Determine the [X, Y] coordinate at the center of the cell enclosing the given text.  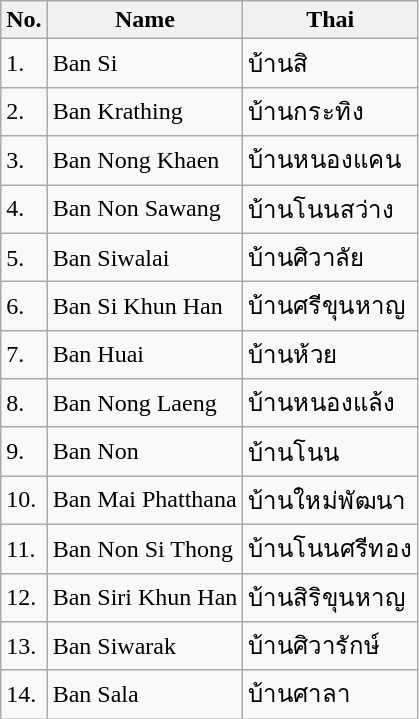
10. [24, 500]
8. [24, 404]
No. [24, 20]
9. [24, 452]
บ้านศาลา [330, 694]
1. [24, 64]
14. [24, 694]
Ban Siri Khun Han [145, 598]
บ้านหนองแล้ง [330, 404]
11. [24, 548]
Ban Non Si Thong [145, 548]
Thai [330, 20]
บ้านหนองแคน [330, 160]
บ้านศรีขุนหาญ [330, 306]
Ban Non [145, 452]
5. [24, 258]
บ้านสิริขุนหาญ [330, 598]
บ้านศิวารักษ์ [330, 646]
13. [24, 646]
Ban Huai [145, 354]
Ban Krathing [145, 112]
Ban Sala [145, 694]
Ban Siwarak [145, 646]
บ้านโนนศรีทอง [330, 548]
Ban Mai Phatthana [145, 500]
บ้านโนนสว่าง [330, 208]
4. [24, 208]
Ban Non Sawang [145, 208]
Name [145, 20]
Ban Nong Laeng [145, 404]
บ้านใหม่พัฒนา [330, 500]
Ban Si Khun Han [145, 306]
บ้านศิวาลัย [330, 258]
6. [24, 306]
2. [24, 112]
7. [24, 354]
บ้านโนน [330, 452]
3. [24, 160]
บ้านห้วย [330, 354]
12. [24, 598]
บ้านสิ [330, 64]
Ban Si [145, 64]
Ban Siwalai [145, 258]
Ban Nong Khaen [145, 160]
บ้านกระทิง [330, 112]
